Detect which cell encompasses the target text, then output its [X, Y] center coordinate. 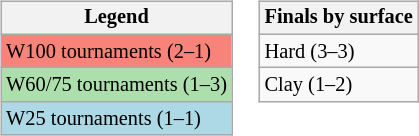
W25 tournaments (1–1) [116, 119]
Hard (3–3) [339, 51]
W60/75 tournaments (1–3) [116, 85]
Clay (1–2) [339, 85]
Legend [116, 18]
Finals by surface [339, 18]
W100 tournaments (2–1) [116, 51]
